Locate the cell with the specified text and output its (X, Y) center coordinate. 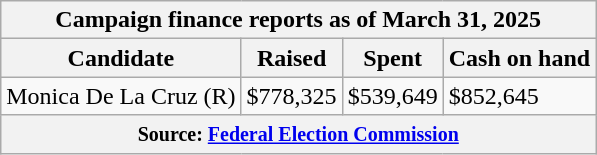
Cash on hand (519, 58)
$852,645 (519, 96)
Candidate (121, 58)
Spent (392, 58)
$539,649 (392, 96)
Source: Federal Election Commission (298, 134)
Raised (292, 58)
Campaign finance reports as of March 31, 2025 (298, 20)
$778,325 (292, 96)
Monica De La Cruz (R) (121, 96)
